Identify which cell holds the provided text, then report its (X, Y) central coordinate. 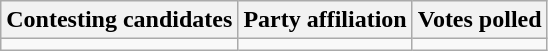
Contesting candidates (120, 20)
Votes polled (480, 20)
Party affiliation (325, 20)
